Find where the given text appears and provide that cell's center as (X, Y) coordinate. 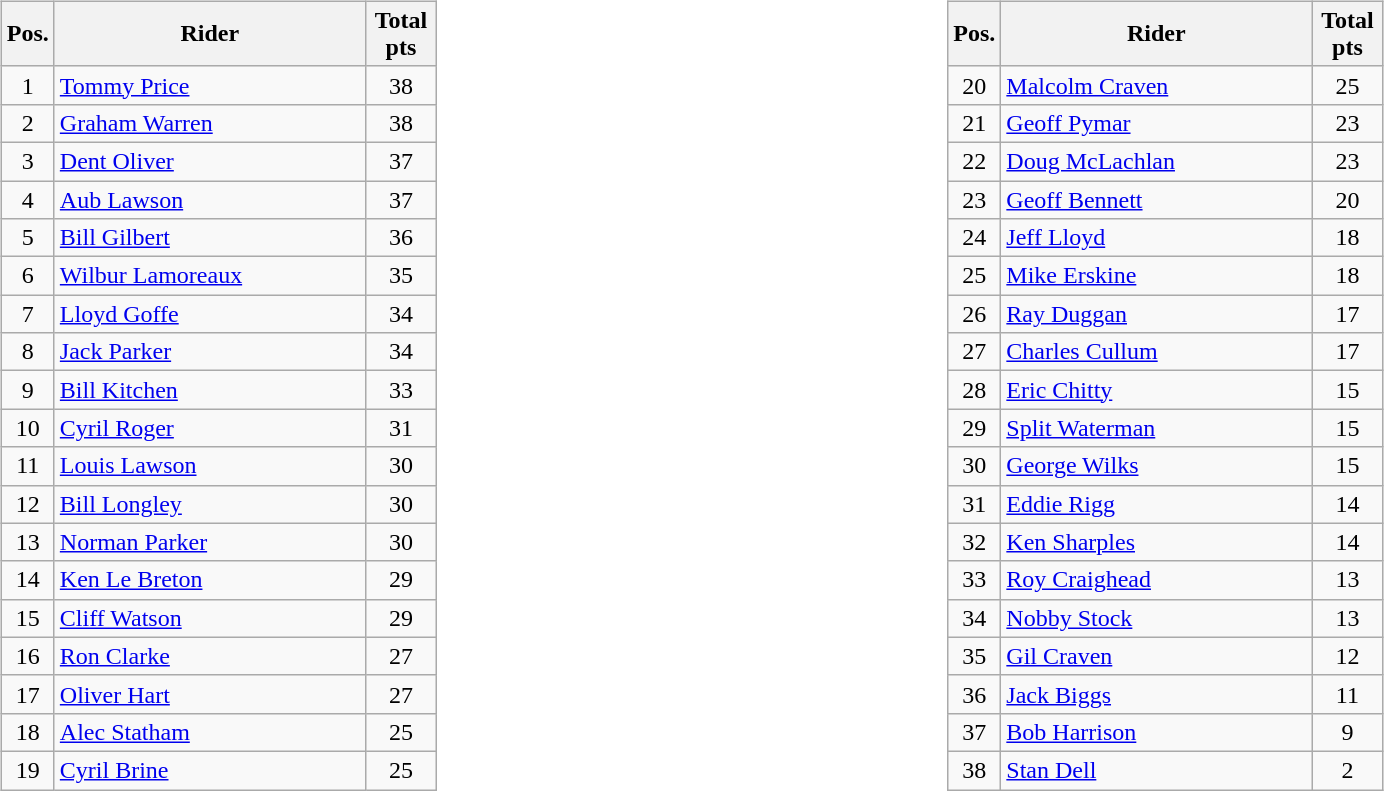
6 (28, 276)
24 (974, 238)
Gil Craven (1156, 656)
Nobby Stock (1156, 618)
28 (974, 390)
Jack Biggs (1156, 694)
Louis Lawson (210, 466)
10 (28, 428)
Graham Warren (210, 123)
3 (28, 161)
Geoff Pymar (1156, 123)
1 (28, 85)
Eddie Rigg (1156, 504)
Bill Longley (210, 504)
Ken Sharples (1156, 542)
Cyril Brine (210, 770)
4 (28, 199)
Alec Statham (210, 732)
Lloyd Goffe (210, 314)
Bill Gilbert (210, 238)
George Wilks (1156, 466)
Ron Clarke (210, 656)
Jeff Lloyd (1156, 238)
8 (28, 352)
Norman Parker (210, 542)
Cliff Watson (210, 618)
Split Waterman (1156, 428)
Eric Chitty (1156, 390)
Oliver Hart (210, 694)
Geoff Bennett (1156, 199)
Dent Oliver (210, 161)
19 (28, 770)
Bill Kitchen (210, 390)
Doug McLachlan (1156, 161)
Bob Harrison (1156, 732)
16 (28, 656)
Tommy Price (210, 85)
Mike Erskine (1156, 276)
Aub Lawson (210, 199)
32 (974, 542)
5 (28, 238)
7 (28, 314)
Ken Le Breton (210, 580)
21 (974, 123)
Jack Parker (210, 352)
22 (974, 161)
Wilbur Lamoreaux (210, 276)
Charles Cullum (1156, 352)
Stan Dell (1156, 770)
Roy Craighead (1156, 580)
Cyril Roger (210, 428)
Ray Duggan (1156, 314)
Malcolm Craven (1156, 85)
26 (974, 314)
